Find where the given text appears and provide that cell's center as (X, Y) coordinate. 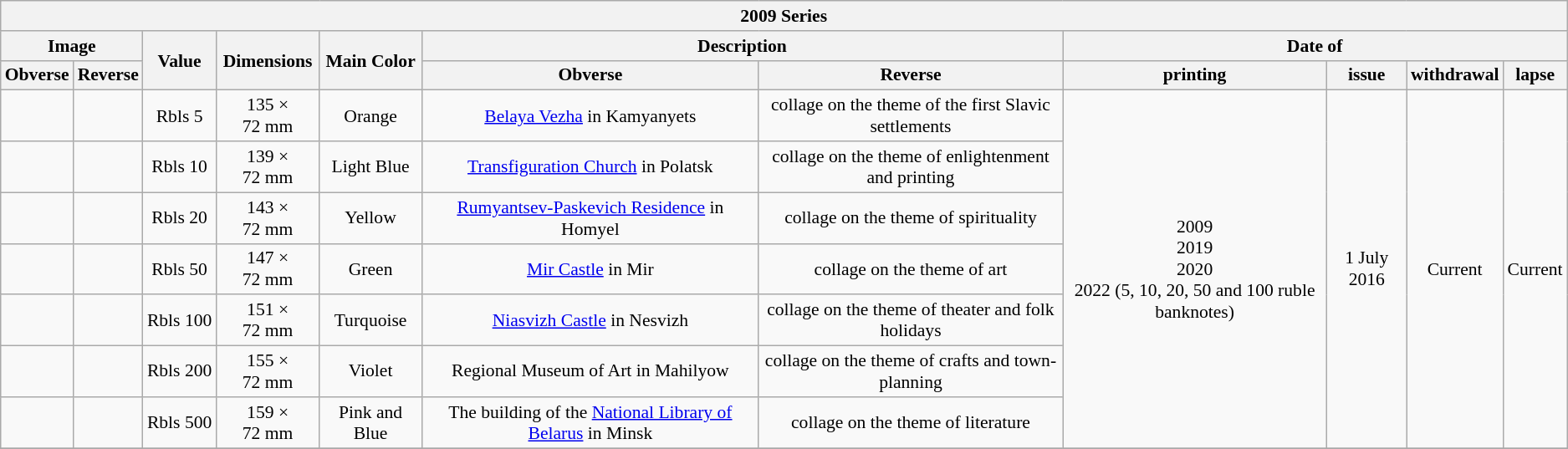
147 × 72 mm (268, 269)
2009 Series (784, 16)
Rbls 500 (179, 423)
Orange (371, 115)
Turquoise (371, 321)
collage on the theme of literature (910, 423)
Pink and Blue (371, 423)
Niasvizh Castle in Nesvizh (590, 321)
139 × 72 mm (268, 167)
159 × 72 mm (268, 423)
Rbls 200 (179, 371)
collage on the theme of crafts and town-planning (910, 371)
Rumyantsev-Paskevich Residence in Homyel (590, 217)
135 × 72 mm (268, 115)
Dimensions (268, 60)
Rbls 20 (179, 217)
Violet (371, 371)
Green (371, 269)
issue (1366, 75)
withdrawal (1455, 75)
Yellow (371, 217)
2009201920202022 (5, 10, 20, 50 and 100 ruble banknotes) (1194, 269)
collage on the theme of theater and folk holidays (910, 321)
Light Blue (371, 167)
151 × 72 mm (268, 321)
collage on the theme of spirituality (910, 217)
printing (1194, 75)
Value (179, 60)
collage on the theme of the first Slavic settlements (910, 115)
Rbls 10 (179, 167)
lapse (1535, 75)
collage on the theme of art (910, 269)
143 × 72 mm (268, 217)
Mir Castle in Mir (590, 269)
The building of the National Library of Belarus in Minsk (590, 423)
Main Color (371, 60)
Image (72, 46)
Belaya Vezha in Kamyanyets (590, 115)
Rbls 100 (179, 321)
Rbls 50 (179, 269)
1 July 2016 (1366, 269)
Rbls 5 (179, 115)
Description (742, 46)
Regional Museum of Art in Mahilyow (590, 371)
Date of (1315, 46)
155 × 72 mm (268, 371)
Transfiguration Church in Polatsk (590, 167)
collage on the theme of enlightenment and printing (910, 167)
